Return [x, y] of the center of cell containing provided text 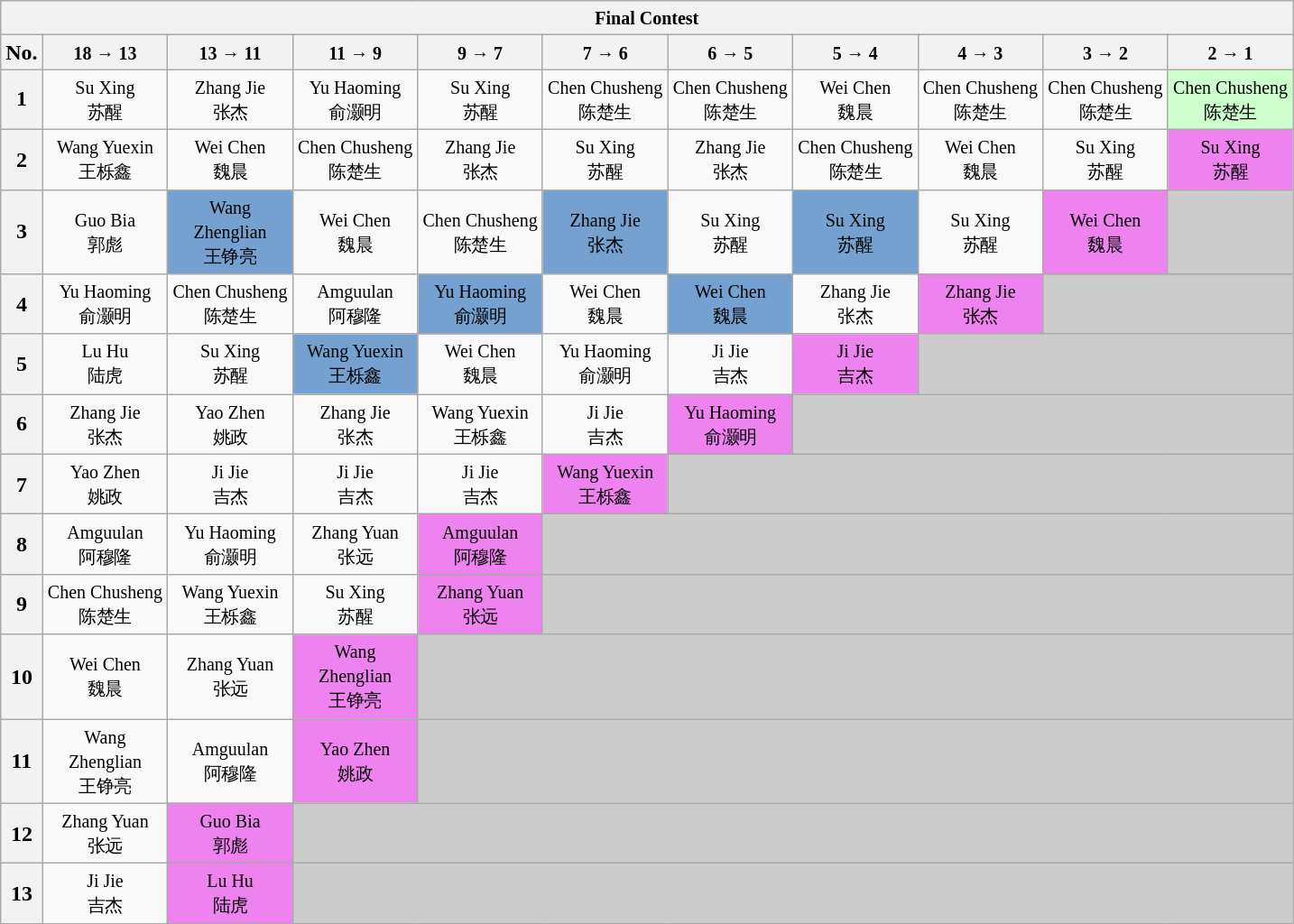
4 [22, 305]
6 → 5 [731, 52]
13 [22, 893]
4 → 3 [980, 52]
9 [22, 605]
18 → 13 [105, 52]
10 [22, 677]
3 [22, 232]
9 → 7 [480, 52]
11 → 9 [356, 52]
11 [22, 761]
7 → 6 [605, 52]
8 [22, 545]
2 [22, 159]
5 [22, 365]
13 → 11 [231, 52]
7 [22, 484]
5 → 4 [855, 52]
2 → 1 [1231, 52]
6 [22, 424]
No. [22, 52]
Final Contest [647, 18]
3 → 2 [1106, 52]
12 [22, 834]
1 [22, 99]
